Provide the (x, y) coordinate of the cell's center where the given text is located.  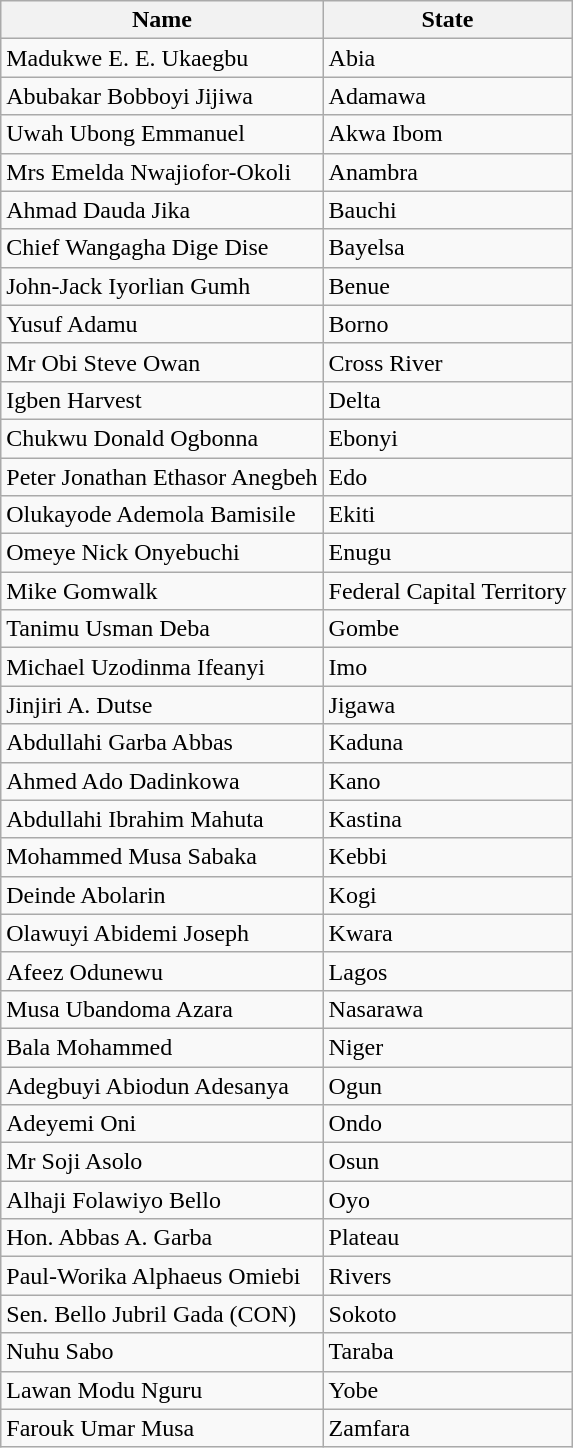
Kwara (448, 933)
Peter Jonathan Ethasor Anegbeh (162, 477)
Mohammed Musa Sabaka (162, 857)
John-Jack Iyorlian Gumh (162, 286)
Hon. Abbas A. Garba (162, 1238)
Igben Harvest (162, 400)
Kebbi (448, 857)
Ondo (448, 1124)
Rivers (448, 1276)
Kano (448, 781)
Kogi (448, 895)
Michael Uzodinma Ifeanyi (162, 667)
Madukwe E. E. Ukaegbu (162, 58)
Deinde Abolarin (162, 895)
Abia (448, 58)
Akwa Ibom (448, 134)
Niger (448, 1047)
Sokoto (448, 1314)
Cross River (448, 362)
Borno (448, 324)
State (448, 20)
Adegbuyi Abiodun Adesanya (162, 1085)
Delta (448, 400)
Jigawa (448, 705)
Bala Mohammed (162, 1047)
Farouk Umar Musa (162, 1428)
Uwah Ubong Emmanuel (162, 134)
Omeye Nick Onyebuchi (162, 553)
Imo (448, 667)
Nasarawa (448, 1009)
Abubakar Bobboyi Jijiwa (162, 96)
Olukayode Ademola Bamisile (162, 515)
Adeyemi Oni (162, 1124)
Adamawa (448, 96)
Alhaji Folawiyo Bello (162, 1200)
Tanimu Usman Deba (162, 629)
Mike Gomwalk (162, 591)
Federal Capital Territory (448, 591)
Kaduna (448, 743)
Kastina (448, 819)
Zamfara (448, 1428)
Ekiti (448, 515)
Ogun (448, 1085)
Ahmad Dauda Jika (162, 210)
Benue (448, 286)
Ahmed Ado Dadinkowa (162, 781)
Yobe (448, 1390)
Abdullahi Ibrahim Mahuta (162, 819)
Yusuf Adamu (162, 324)
Lawan Modu Nguru (162, 1390)
Anambra (448, 172)
Edo (448, 477)
Taraba (448, 1352)
Name (162, 20)
Mrs Emelda Nwajiofor-Okoli (162, 172)
Lagos (448, 971)
Plateau (448, 1238)
Osun (448, 1162)
Olawuyi Abidemi Joseph (162, 933)
Mr Soji Asolo (162, 1162)
Afeez Odunewu (162, 971)
Abdullahi Garba Abbas (162, 743)
Jinjiri A. Dutse (162, 705)
Paul-Worika Alphaeus Omiebi (162, 1276)
Nuhu Sabo (162, 1352)
Bayelsa (448, 248)
Sen. Bello Jubril Gada (CON) (162, 1314)
Oyo (448, 1200)
Enugu (448, 553)
Musa Ubandoma Azara (162, 1009)
Mr Obi Steve Owan (162, 362)
Chukwu Donald Ogbonna (162, 438)
Gombe (448, 629)
Ebonyi (448, 438)
Bauchi (448, 210)
Chief Wangagha Dige Dise (162, 248)
